Search for the cell housing the specified text and yield its [X, Y] center coordinate. 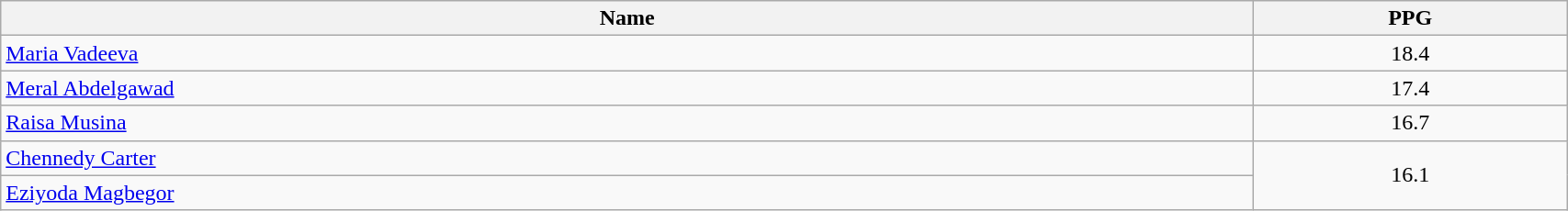
Name [627, 18]
Maria Vadeeva [627, 53]
Eziyoda Magbegor [627, 193]
Raisa Musina [627, 123]
17.4 [1411, 88]
PPG [1411, 18]
18.4 [1411, 53]
16.7 [1411, 123]
16.1 [1411, 175]
Chennedy Carter [627, 158]
Meral Abdelgawad [627, 88]
